Determine the (x, y) coordinate at the center of the cell enclosing the given text.  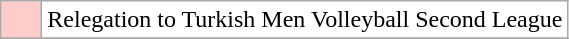
Relegation to Turkish Men Volleyball Second League (305, 20)
